Pinpoint the cell where the given text exists, returning its (X, Y) midpoint coordinate. 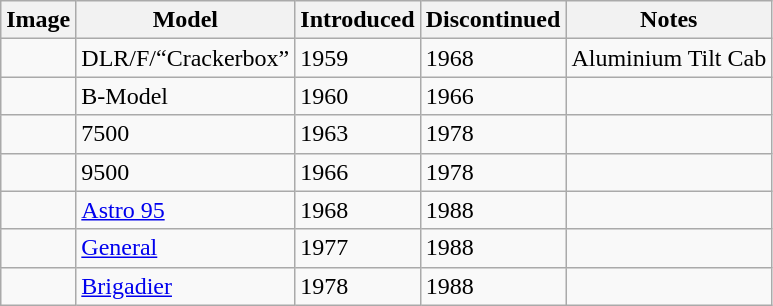
Introduced (358, 20)
General (186, 248)
B-Model (186, 96)
Astro 95 (186, 210)
9500 (186, 172)
1963 (358, 134)
Discontinued (493, 20)
1977 (358, 248)
Notes (669, 20)
Brigadier (186, 286)
Aluminium Tilt Cab (669, 58)
Model (186, 20)
Image (38, 20)
7500 (186, 134)
1959 (358, 58)
DLR/F/“Crackerbox” (186, 58)
1960 (358, 96)
